Return the (X, Y) coordinate for the center point of the cell that contains the specified text.  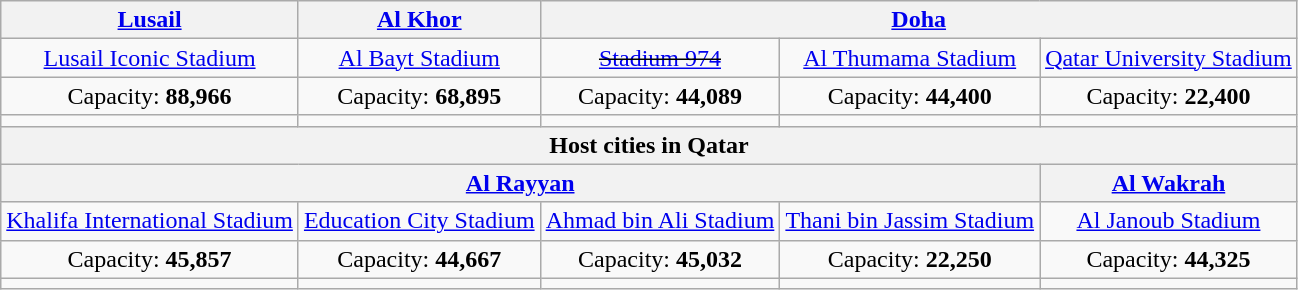
Capacity: 22,250 (910, 259)
Education City Stadium (419, 221)
Lusail Iconic Stadium (150, 58)
Host cities in Qatar (650, 145)
Al Janoub Stadium (1169, 221)
Khalifa International Stadium (150, 221)
Thani bin Jassim Stadium (910, 221)
Al Rayyan (520, 183)
Lusail (150, 20)
Capacity: 45,032 (660, 259)
Al Wakrah (1169, 183)
Capacity: 88,966 (150, 96)
Al Bayt Stadium (419, 58)
Capacity: 44,089 (660, 96)
Capacity: 45,857 (150, 259)
Stadium 974 (660, 58)
Al Khor (419, 20)
Capacity: 44,325 (1169, 259)
Qatar University Stadium (1169, 58)
Capacity: 44,667 (419, 259)
Capacity: 44,400 (910, 96)
Al Thumama Stadium (910, 58)
Capacity: 22,400 (1169, 96)
Doha (918, 20)
Ahmad bin Ali Stadium (660, 221)
Capacity: 68,895 (419, 96)
